Pinpoint the cell where the given text exists, returning its [x, y] midpoint coordinate. 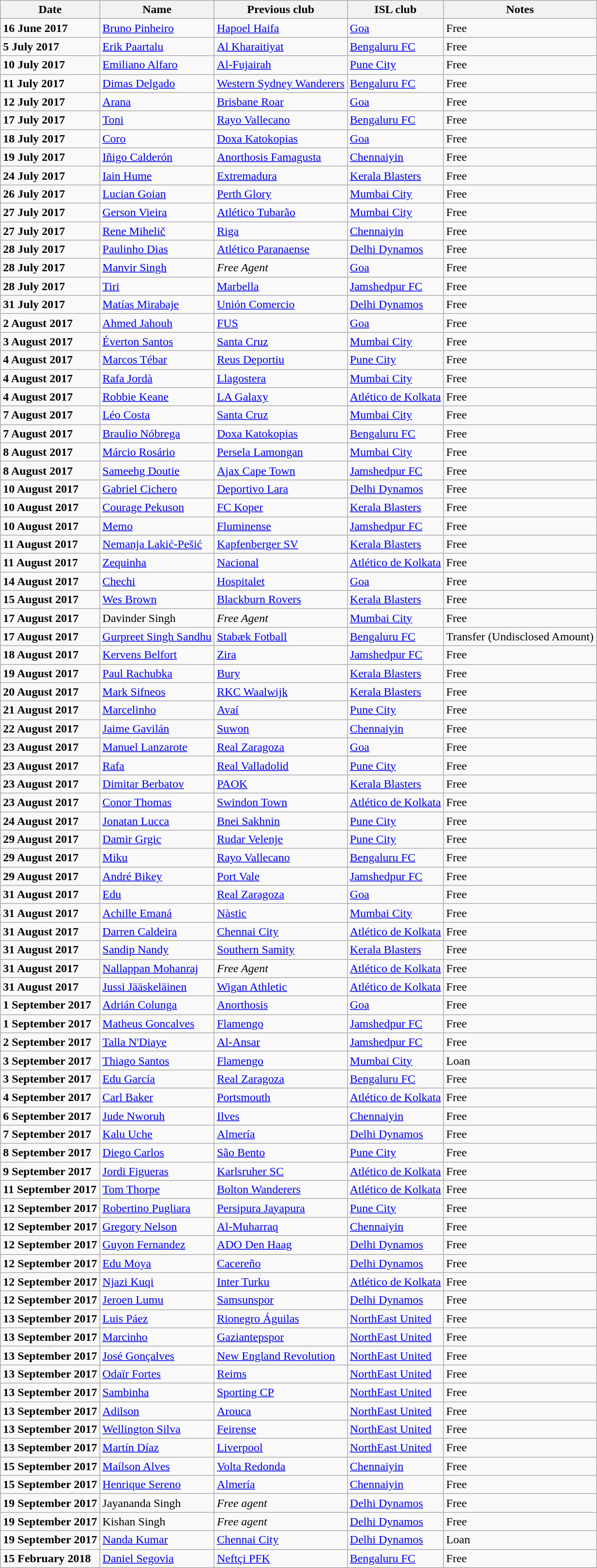
Blackburn Rovers [281, 600]
Gaziantepspor [281, 1337]
16 June 2017 [50, 28]
Al-Muharraq [281, 1226]
Marbella [281, 286]
Nemanja Lakić-Pešić [157, 544]
Adilson [157, 1411]
Paul Rachubka [157, 673]
Márcio Rosário [157, 452]
Gerson Vieira [157, 212]
Tiri [157, 286]
Zequinha [157, 563]
Southern Samity [281, 950]
Achille Emaná [157, 913]
Zira [281, 655]
7 September 2017 [50, 1134]
19 July 2017 [50, 157]
ADO Den Haag [281, 1245]
12 July 2017 [50, 102]
Marcos Tébar [157, 360]
Gurpreet Singh Sandhu [157, 637]
Arana [157, 102]
Paulinho Dias [157, 249]
6 September 2017 [50, 1116]
Kervens Belfort [157, 655]
Dimas Delgado [157, 83]
Karlsruher SC [281, 1171]
Emiliano Alfaro [157, 65]
Edu García [157, 1079]
Persela Lamongan [281, 452]
11 July 2017 [50, 83]
Kapfenberger SV [281, 544]
Arouca [281, 1411]
Toni [157, 120]
Al-Ansar [281, 1042]
24 July 2017 [50, 175]
ISL club [395, 10]
Extremadura [281, 175]
Atlético Tubarão [281, 212]
Manvir Singh [157, 268]
Matías Mirabaje [157, 305]
18 July 2017 [50, 139]
FUS [281, 323]
Courage Pekuson [157, 507]
Wellington Silva [157, 1429]
Samsunspor [281, 1300]
Avaí [281, 710]
2 August 2017 [50, 323]
Sandip Nandy [157, 950]
Perth Glory [281, 194]
Adrián Colunga [157, 1005]
Davinder Singh [157, 618]
Notes [520, 10]
15 February 2018 [50, 1558]
Dimitar Berbatov [157, 784]
Luis Páez [157, 1319]
Diego Carlos [157, 1153]
18 August 2017 [50, 655]
Al Kharaitiyat [281, 47]
8 September 2017 [50, 1153]
3 August 2017 [50, 342]
20 August 2017 [50, 692]
Iain Hume [157, 175]
Suwon [281, 729]
Volta Redonda [281, 1466]
Rafa Jordà [157, 378]
Brisbane Roar [281, 102]
24 August 2017 [50, 821]
Jussi Jääskeläinen [157, 987]
Njazi Kuqi [157, 1282]
10 July 2017 [50, 65]
Ilves [281, 1116]
Persipura Jayapura [281, 1208]
Hapoel Haifa [281, 28]
Kishan Singh [157, 1521]
Rene Mihelič [157, 231]
Éverton Santos [157, 342]
Darren Caldeira [157, 931]
Reims [281, 1374]
São Bento [281, 1153]
Robbie Keane [157, 397]
2 September 2017 [50, 1042]
Al-Fujairah [281, 65]
Reus Deportiu [281, 360]
Ahmed Jahouh [157, 323]
Riga [281, 231]
RKC Waalwijk [281, 692]
9 September 2017 [50, 1171]
15 August 2017 [50, 600]
Erik Paartalu [157, 47]
Iñigo Calderón [157, 157]
Wes Brown [157, 600]
Thiago Santos [157, 1060]
Miku [157, 858]
PAOK [281, 784]
Anorthosis Famagusta [281, 157]
5 July 2017 [50, 47]
Anorthosis [281, 1005]
Mark Sifneos [157, 692]
Léo Costa [157, 415]
Edu Moya [157, 1263]
Inter Turku [281, 1282]
Cacereño [281, 1263]
Henrique Sereno [157, 1485]
Atlético Paranaense [281, 249]
Bnei Sakhnin [281, 821]
André Bikey [157, 876]
FC Koper [281, 507]
Jude Nworuh [157, 1116]
Sporting CP [281, 1392]
Coro [157, 139]
Jonatan Lucca [157, 821]
Bolton Wanderers [281, 1190]
Rionegro Águilas [281, 1319]
Swindon Town [281, 802]
Wigan Athletic [281, 987]
Feirense [281, 1429]
Jaime Gavilán [157, 729]
New England Revolution [281, 1355]
Tom Thorpe [157, 1190]
Name [157, 10]
Previous club [281, 10]
Nallappan Mohanraj [157, 968]
Conor Thomas [157, 802]
Nacional [281, 563]
Nàstic [281, 913]
Unión Comercio [281, 305]
Date [50, 10]
Fluminense [281, 526]
17 July 2017 [50, 120]
Jordi Figueras [157, 1171]
Odaïr Fortes [157, 1374]
Neftçi PFK [281, 1558]
Deportivo Lara [281, 489]
Lucian Goian [157, 194]
LA Galaxy [281, 397]
Edu [157, 895]
Braulio Nóbrega [157, 434]
Transfer (Undisclosed Amount) [520, 637]
19 August 2017 [50, 673]
Llagostera [281, 378]
José Gonçalves [157, 1355]
26 July 2017 [50, 194]
Talla N'Diaye [157, 1042]
Bruno Pinheiro [157, 28]
21 August 2017 [50, 710]
Memo [157, 526]
Carl Baker [157, 1097]
Marcinho [157, 1337]
Stabæk Fotball [281, 637]
Gregory Nelson [157, 1226]
Damir Grgic [157, 839]
Port Vale [281, 876]
Rafa [157, 765]
Chechi [157, 581]
Ajax Cape Town [281, 470]
Maílson Alves [157, 1466]
Portsmouth [281, 1097]
Kalu Uche [157, 1134]
Real Valladolid [281, 765]
22 August 2017 [50, 729]
Matheus Goncalves [157, 1024]
Nanda Kumar [157, 1540]
Sameehg Doutie [157, 470]
Daniel Segovia [157, 1558]
Hospitalet [281, 581]
Marcelinho [157, 710]
Guyon Fernandez [157, 1245]
Liverpool [281, 1448]
Western Sydney Wanderers [281, 83]
Manuel Lanzarote [157, 747]
31 July 2017 [50, 305]
14 August 2017 [50, 581]
Jayananda Singh [157, 1503]
Bury [281, 673]
Sambinha [157, 1392]
Robertino Pugliara [157, 1208]
Jeroen Lumu [157, 1300]
4 September 2017 [50, 1097]
Martín Díaz [157, 1448]
Rudar Velenje [281, 839]
11 September 2017 [50, 1190]
Gabriel Cichero [157, 489]
